Capture the cell that displays the provided text and extract its (x, y) central coordinate. 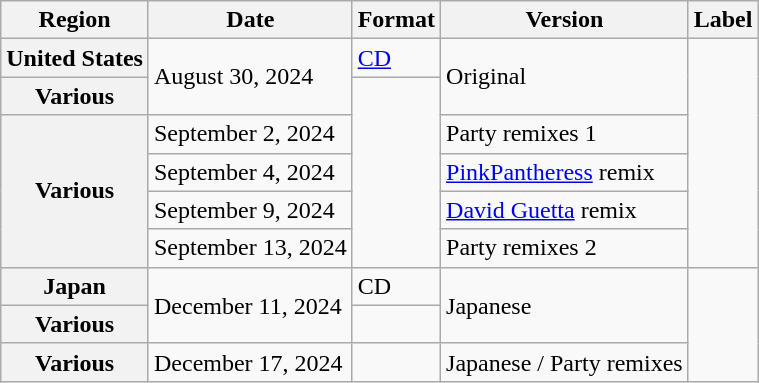
December 11, 2024 (250, 305)
Original (565, 77)
Date (250, 20)
September 13, 2024 (250, 248)
Party remixes 1 (565, 134)
December 17, 2024 (250, 362)
September 4, 2024 (250, 172)
Japan (75, 286)
Japanese / Party remixes (565, 362)
David Guetta remix (565, 210)
August 30, 2024 (250, 77)
United States (75, 58)
Label (723, 20)
September 9, 2024 (250, 210)
Version (565, 20)
Japanese (565, 305)
Party remixes 2 (565, 248)
PinkPantheress remix (565, 172)
Region (75, 20)
Format (396, 20)
September 2, 2024 (250, 134)
